Locate the cell with the specified text and output its [x, y] center coordinate. 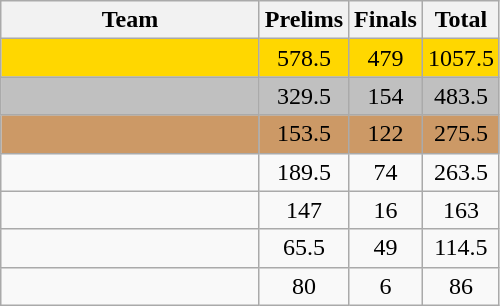
16 [386, 210]
263.5 [460, 172]
49 [386, 248]
74 [386, 172]
Team [130, 20]
65.5 [304, 248]
Finals [386, 20]
80 [304, 286]
147 [304, 210]
122 [386, 134]
153.5 [304, 134]
483.5 [460, 96]
329.5 [304, 96]
578.5 [304, 58]
1057.5 [460, 58]
163 [460, 210]
Prelims [304, 20]
154 [386, 96]
114.5 [460, 248]
6 [386, 286]
275.5 [460, 134]
479 [386, 58]
86 [460, 286]
189.5 [304, 172]
Total [460, 20]
